Search for the cell housing the specified text and yield its [x, y] center coordinate. 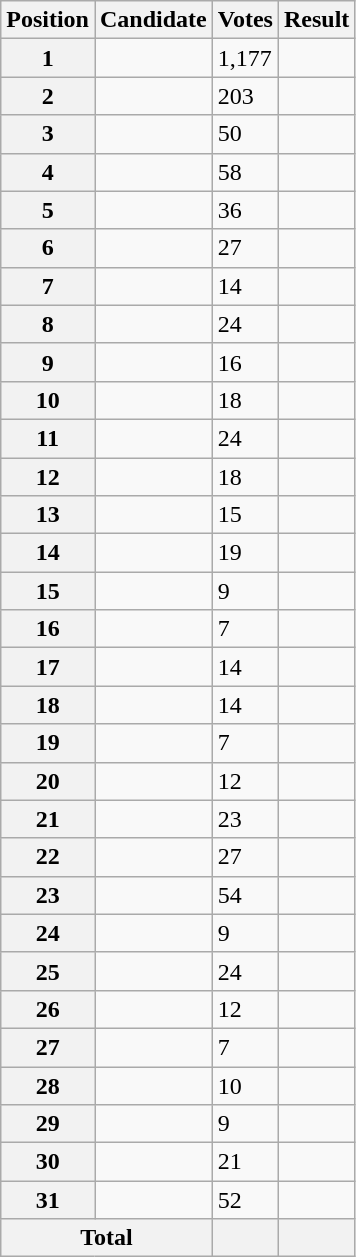
8 [48, 324]
203 [245, 96]
58 [245, 172]
1,177 [245, 58]
52 [245, 1200]
Total [107, 1238]
36 [245, 210]
25 [48, 971]
11 [48, 438]
13 [48, 515]
22 [48, 857]
3 [48, 134]
29 [48, 1124]
Candidate [153, 20]
2 [48, 96]
6 [48, 248]
Result [316, 20]
31 [48, 1200]
17 [48, 667]
Votes [245, 20]
50 [245, 134]
54 [245, 895]
4 [48, 172]
1 [48, 58]
30 [48, 1162]
28 [48, 1085]
Position [48, 20]
5 [48, 210]
26 [48, 1009]
20 [48, 781]
